Capture the cell that displays the provided text and extract its (x, y) central coordinate. 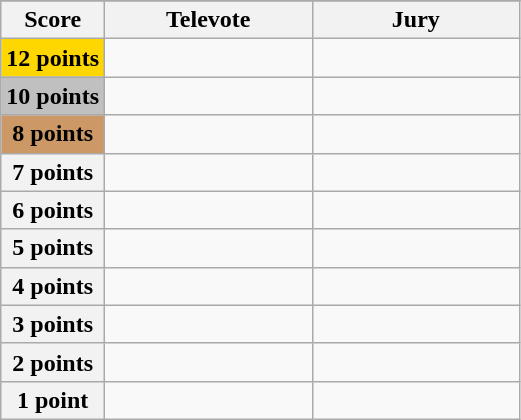
6 points (53, 210)
8 points (53, 134)
Televote (209, 20)
Score (53, 20)
2 points (53, 362)
Jury (416, 20)
5 points (53, 248)
10 points (53, 96)
1 point (53, 400)
4 points (53, 286)
3 points (53, 324)
7 points (53, 172)
12 points (53, 58)
